Provide the [X, Y] coordinate of the cell's center where the given text is located.  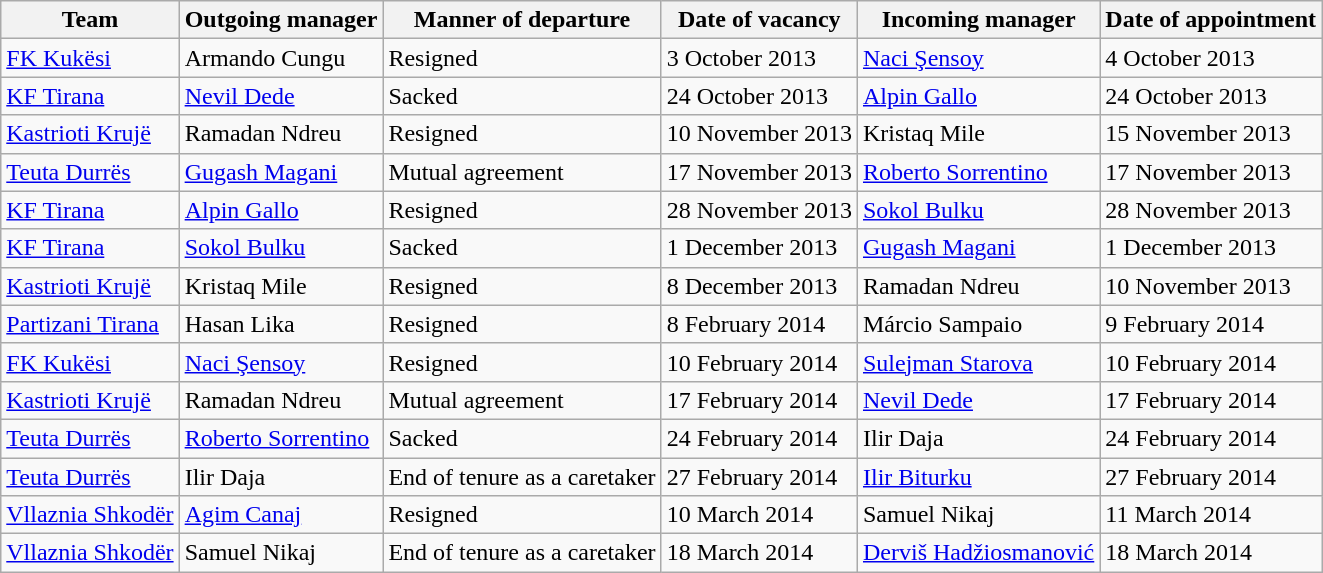
Derviš Hadžiosmanović [978, 553]
Manner of departure [522, 20]
3 October 2013 [759, 58]
Sulejman Starova [978, 362]
Date of appointment [1211, 20]
Date of vacancy [759, 20]
Outgoing manager [281, 20]
Partizani Tirana [90, 324]
8 December 2013 [759, 286]
Márcio Sampaio [978, 324]
Agim Canaj [281, 515]
8 February 2014 [759, 324]
Hasan Lika [281, 324]
Ilir Biturku [978, 477]
15 November 2013 [1211, 134]
4 October 2013 [1211, 58]
Incoming manager [978, 20]
Team [90, 20]
10 March 2014 [759, 515]
9 February 2014 [1211, 324]
11 March 2014 [1211, 515]
Armando Cungu [281, 58]
